Provide the [x, y] coordinate of the cell's center where the given text is located.  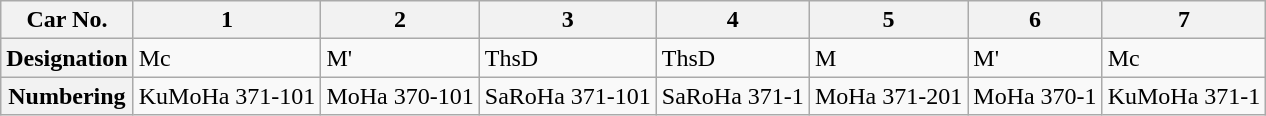
5 [888, 20]
2 [400, 20]
MoHa 371-201 [888, 96]
SaRoHa 371-101 [568, 96]
MoHa 370-1 [1035, 96]
Numbering [67, 96]
SaRoHa 371-1 [732, 96]
MoHa 370-101 [400, 96]
6 [1035, 20]
4 [732, 20]
Car No. [67, 20]
1 [227, 20]
KuMoHa 371-101 [227, 96]
Designation [67, 58]
7 [1184, 20]
3 [568, 20]
KuMoHa 371-1 [1184, 96]
M [888, 58]
